For the text-containing cell, return its midpoint in (X, Y) coordinate format. 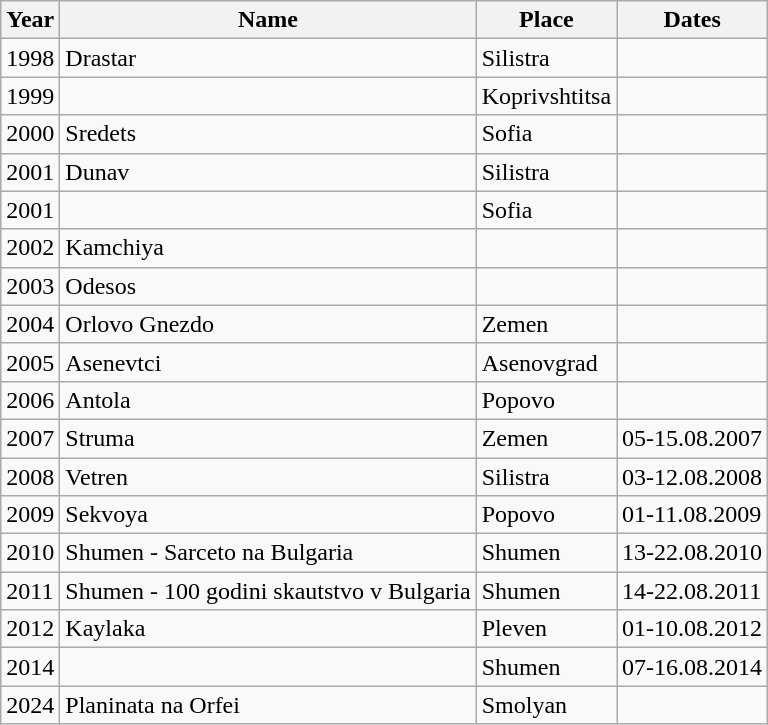
Drastar (268, 58)
Asenovgrad (546, 362)
Sredets (268, 134)
Shumen - Sarceto na Bulgaria (268, 553)
2003 (30, 286)
03-12.08.2008 (692, 477)
2006 (30, 400)
2000 (30, 134)
2011 (30, 591)
Koprivshtitsa (546, 96)
13-22.08.2010 (692, 553)
2012 (30, 629)
2004 (30, 324)
1998 (30, 58)
Year (30, 20)
Struma (268, 438)
Vetren (268, 477)
2024 (30, 705)
Orlovo Gnezdo (268, 324)
Sekvoya (268, 515)
Dates (692, 20)
2008 (30, 477)
2009 (30, 515)
2010 (30, 553)
Planinata na Orfei (268, 705)
07-16.08.2014 (692, 667)
Place (546, 20)
2002 (30, 248)
2014 (30, 667)
14-22.08.2011 (692, 591)
Asenevtci (268, 362)
Smolyan (546, 705)
Pleven (546, 629)
1999 (30, 96)
Kaylaka (268, 629)
01-11.08.2009 (692, 515)
2005 (30, 362)
Kamchiya (268, 248)
01-10.08.2012 (692, 629)
05-15.08.2007 (692, 438)
Antola (268, 400)
Shumen - 100 godini skautstvo v Bulgaria (268, 591)
Name (268, 20)
2007 (30, 438)
Odesos (268, 286)
Dunav (268, 172)
